Return the (x, y) coordinate for the center point of the cell that contains the specified text.  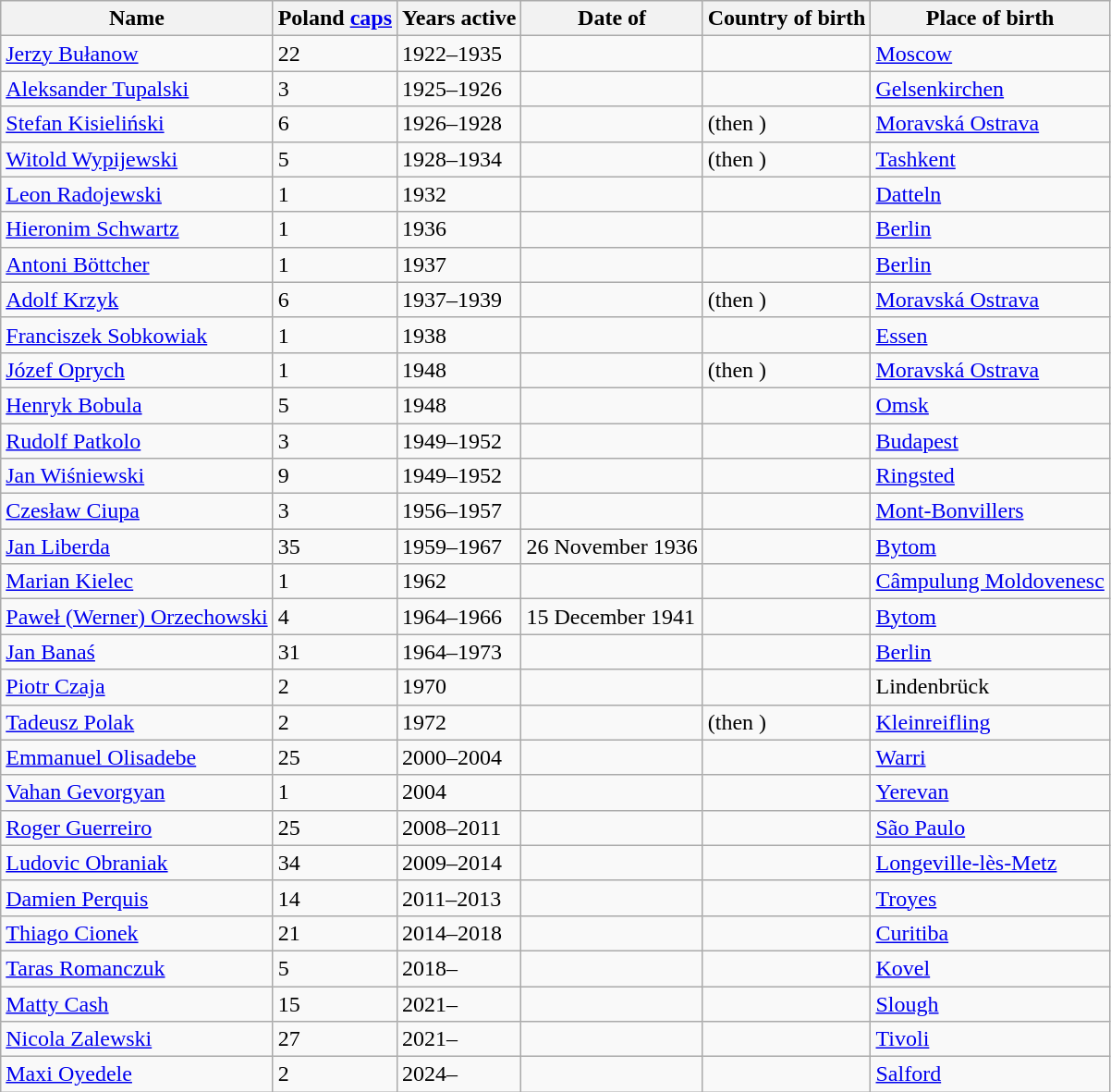
1925–1926 (459, 89)
Thiago Cionek (137, 933)
Leon Radojewski (137, 194)
34 (335, 863)
Câmpulung Moldovenesc (990, 582)
Taras Romanczuk (137, 968)
Tadeusz Polak (137, 722)
1964–1966 (459, 617)
27 (335, 1039)
4 (335, 617)
Poland caps (335, 18)
1926–1928 (459, 124)
9 (335, 476)
Adolf Krzyk (137, 300)
Nicola Zalewski (137, 1039)
1959–1967 (459, 546)
Name (137, 18)
Place of birth (990, 18)
Yerevan (990, 792)
Country of birth (787, 18)
Slough (990, 1003)
14 (335, 898)
Damien Perquis (137, 898)
Stefan Kisieliński (137, 124)
1937 (459, 264)
Hieronim Schwartz (137, 229)
Curitiba (990, 933)
Marian Kielec (137, 582)
1928–1934 (459, 159)
Jan Liberda (137, 546)
1932 (459, 194)
1956–1957 (459, 511)
35 (335, 546)
2008–2011 (459, 828)
Warri (990, 757)
Omsk (990, 405)
Ringsted (990, 476)
Mont-Bonvillers (990, 511)
Roger Guerreiro (137, 828)
Józef Oprych (137, 370)
Longeville-lès-Metz (990, 863)
15 (335, 1003)
2009–2014 (459, 863)
Witold Wypijewski (137, 159)
Jan Banaś (137, 652)
Matty Cash (137, 1003)
2011–2013 (459, 898)
Datteln (990, 194)
15 December 1941 (612, 617)
Essen (990, 335)
1964–1973 (459, 652)
Troyes (990, 898)
21 (335, 933)
2018– (459, 968)
Maxi Oyedele (137, 1074)
Lindenbrück (990, 687)
Aleksander Tupalski (137, 89)
22 (335, 54)
1962 (459, 582)
Budapest (990, 441)
São Paulo (990, 828)
Franciszek Sobkowiak (137, 335)
1937–1939 (459, 300)
Salford (990, 1074)
Emmanuel Olisadebe (137, 757)
Czesław Ciupa (137, 511)
Kovel (990, 968)
2004 (459, 792)
1970 (459, 687)
Tashkent (990, 159)
2014–2018 (459, 933)
Years active (459, 18)
Date of (612, 18)
Ludovic Obraniak (137, 863)
Antoni Böttcher (137, 264)
2000–2004 (459, 757)
Henryk Bobula (137, 405)
1938 (459, 335)
1936 (459, 229)
Jerzy Bułanow (137, 54)
Moscow (990, 54)
Vahan Gevorgyan (137, 792)
1922–1935 (459, 54)
Rudolf Patkolo (137, 441)
Paweł (Werner) Orzechowski (137, 617)
Gelsenkirchen (990, 89)
1972 (459, 722)
2024– (459, 1074)
Tivoli (990, 1039)
Kleinreifling (990, 722)
31 (335, 652)
Piotr Czaja (137, 687)
Jan Wiśniewski (137, 476)
26 November 1936 (612, 546)
